Pinpoint the cell where the given text exists, returning its [x, y] midpoint coordinate. 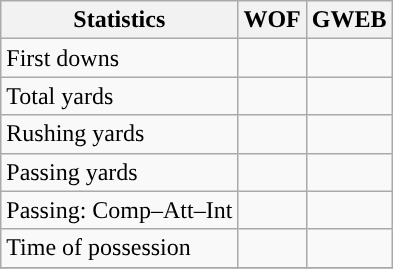
First downs [120, 58]
WOF [272, 20]
Passing: Comp–Att–Int [120, 210]
GWEB [349, 20]
Rushing yards [120, 134]
Time of possession [120, 248]
Statistics [120, 20]
Passing yards [120, 172]
Total yards [120, 96]
